Return [x, y] of the center of cell containing provided text 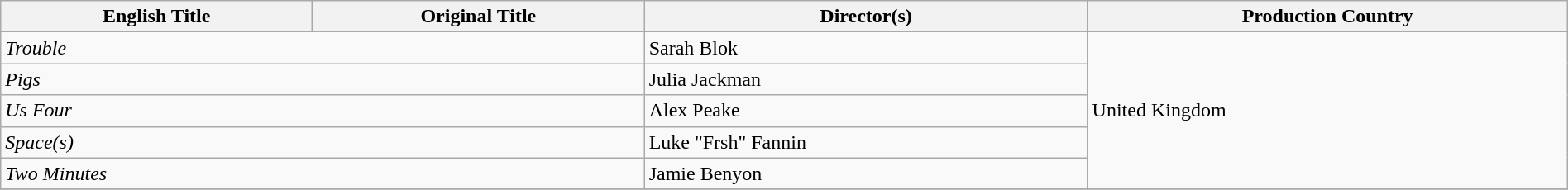
English Title [157, 17]
Pigs [323, 79]
Luke "Frsh" Fannin [866, 142]
Sarah Blok [866, 48]
Original Title [479, 17]
Production Country [1327, 17]
Director(s) [866, 17]
Julia Jackman [866, 79]
Jamie Benyon [866, 173]
Two Minutes [323, 173]
Space(s) [323, 142]
Trouble [323, 48]
United Kingdom [1327, 111]
Alex Peake [866, 111]
Us Four [323, 111]
